Search for the cell housing the specified text and yield its [X, Y] center coordinate. 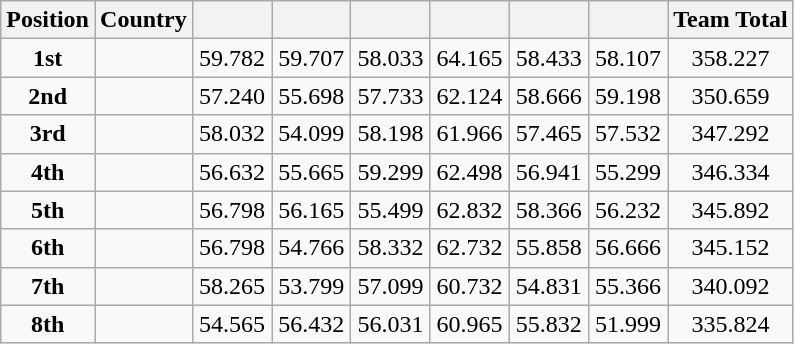
58.666 [548, 96]
54.766 [312, 248]
54.831 [548, 286]
57.099 [390, 286]
59.198 [628, 96]
Team Total [731, 20]
340.092 [731, 286]
56.031 [390, 324]
58.433 [548, 58]
55.499 [390, 210]
54.565 [232, 324]
4th [48, 172]
55.299 [628, 172]
345.152 [731, 248]
51.999 [628, 324]
345.892 [731, 210]
60.732 [470, 286]
55.858 [548, 248]
Position [48, 20]
60.965 [470, 324]
335.824 [731, 324]
8th [48, 324]
347.292 [731, 134]
58.107 [628, 58]
53.799 [312, 286]
358.227 [731, 58]
346.334 [731, 172]
58.366 [548, 210]
64.165 [470, 58]
55.366 [628, 286]
56.165 [312, 210]
58.032 [232, 134]
57.733 [390, 96]
6th [48, 248]
7th [48, 286]
56.232 [628, 210]
56.666 [628, 248]
62.732 [470, 248]
55.665 [312, 172]
59.782 [232, 58]
62.498 [470, 172]
62.832 [470, 210]
59.299 [390, 172]
350.659 [731, 96]
1st [48, 58]
55.832 [548, 324]
62.124 [470, 96]
56.432 [312, 324]
56.941 [548, 172]
61.966 [470, 134]
59.707 [312, 58]
2nd [48, 96]
56.632 [232, 172]
3rd [48, 134]
58.033 [390, 58]
57.465 [548, 134]
58.198 [390, 134]
58.265 [232, 286]
54.099 [312, 134]
58.332 [390, 248]
57.532 [628, 134]
5th [48, 210]
57.240 [232, 96]
55.698 [312, 96]
Country [144, 20]
